Pinpoint the cell where the given text exists, returning its [X, Y] midpoint coordinate. 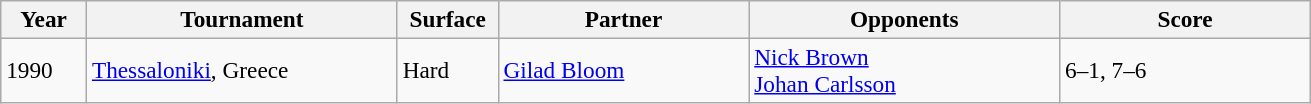
Year [44, 19]
Tournament [242, 19]
6–1, 7–6 [1186, 70]
Hard [448, 70]
Surface [448, 19]
Thessaloniki, Greece [242, 70]
Partner [624, 19]
Opponents [904, 19]
Score [1186, 19]
Nick Brown Johan Carlsson [904, 70]
Gilad Bloom [624, 70]
1990 [44, 70]
